From the cell containing the given text, extract its center point as (x, y) coordinate. 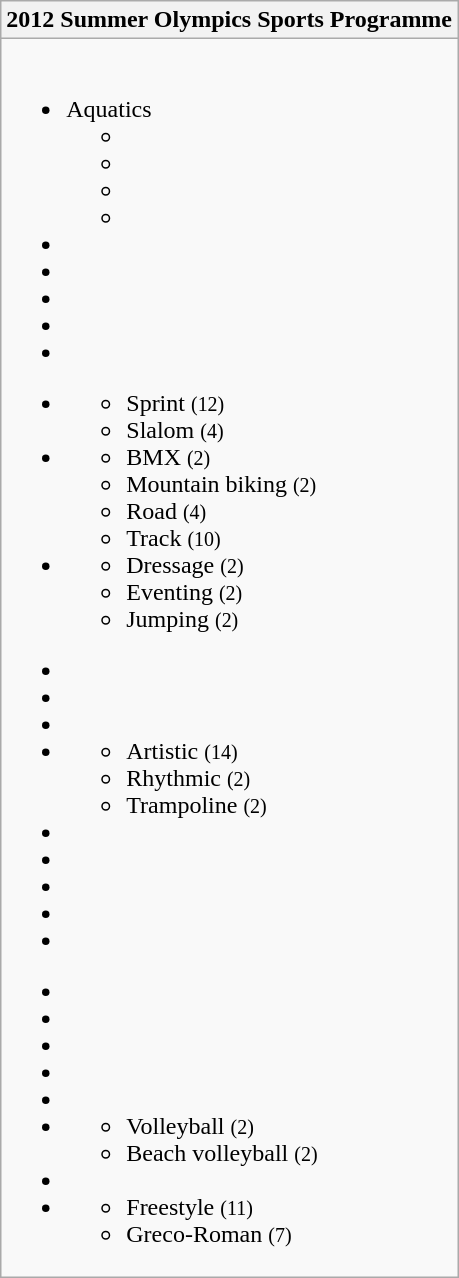
2012 Summer Olympics Sports Programme (230, 20)
